Provide the [X, Y] coordinate of the cell's center where the given text is located.  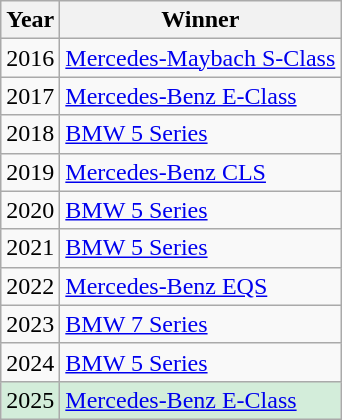
2020 [30, 210]
2019 [30, 172]
2018 [30, 134]
BMW 7 Series [200, 324]
Mercedes-Maybach S-Class [200, 58]
Winner [200, 20]
2022 [30, 286]
Year [30, 20]
2025 [30, 400]
2016 [30, 58]
2024 [30, 362]
2017 [30, 96]
Mercedes-Benz EQS [200, 286]
2021 [30, 248]
Mercedes-Benz CLS [200, 172]
2023 [30, 324]
